Locate the cell with the specified text and output its [X, Y] center coordinate. 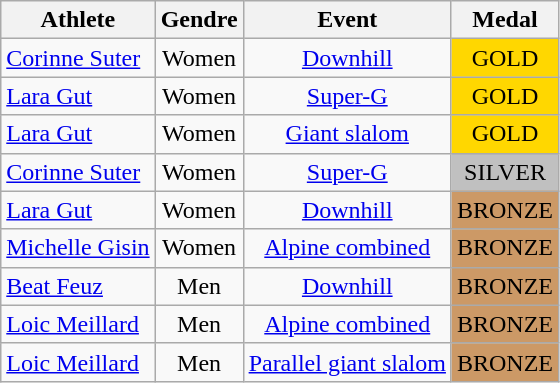
Medal [504, 20]
Giant slalom [347, 134]
Event [347, 20]
SILVER [504, 172]
Beat Feuz [78, 286]
Parallel giant slalom [347, 362]
Michelle Gisin [78, 248]
Athlete [78, 20]
Gendre [199, 20]
